Extract the [x, y] coordinate from the center of the cell holding the provided text.  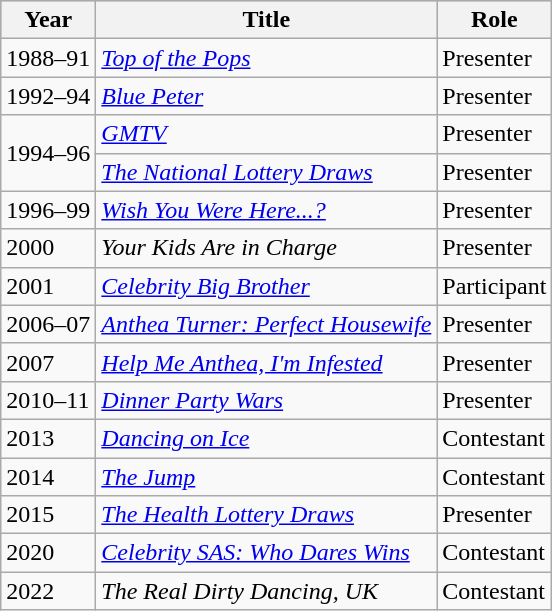
1988–91 [48, 58]
Wish You Were Here...? [266, 210]
2006–07 [48, 324]
1996–99 [48, 210]
2007 [48, 362]
Celebrity SAS: Who Dares Wins [266, 553]
2000 [48, 248]
Participant [494, 286]
The Real Dirty Dancing, UK [266, 591]
Top of the Pops [266, 58]
The Jump [266, 477]
1992–94 [48, 96]
Dinner Party Wars [266, 400]
Title [266, 20]
Blue Peter [266, 96]
Year [48, 20]
2001 [48, 286]
GMTV [266, 134]
Anthea Turner: Perfect Housewife [266, 324]
2010–11 [48, 400]
The National Lottery Draws [266, 172]
Role [494, 20]
2020 [48, 553]
Dancing on Ice [266, 438]
Your Kids Are in Charge [266, 248]
2013 [48, 438]
Celebrity Big Brother [266, 286]
The Health Lottery Draws [266, 515]
1994–96 [48, 153]
2022 [48, 591]
Help Me Anthea, I'm Infested [266, 362]
2014 [48, 477]
2015 [48, 515]
